From the cell containing the given text, extract its center point as (X, Y) coordinate. 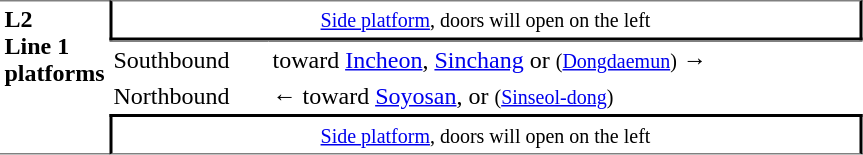
Southbound (188, 59)
← toward Soyosan, or (Sinseol-dong) (565, 96)
Northbound (188, 96)
toward Incheon, Sinchang or (Dongdaemun) → (565, 59)
L2Line 1 platforms (54, 77)
